Return (x, y) of the center of cell containing provided text 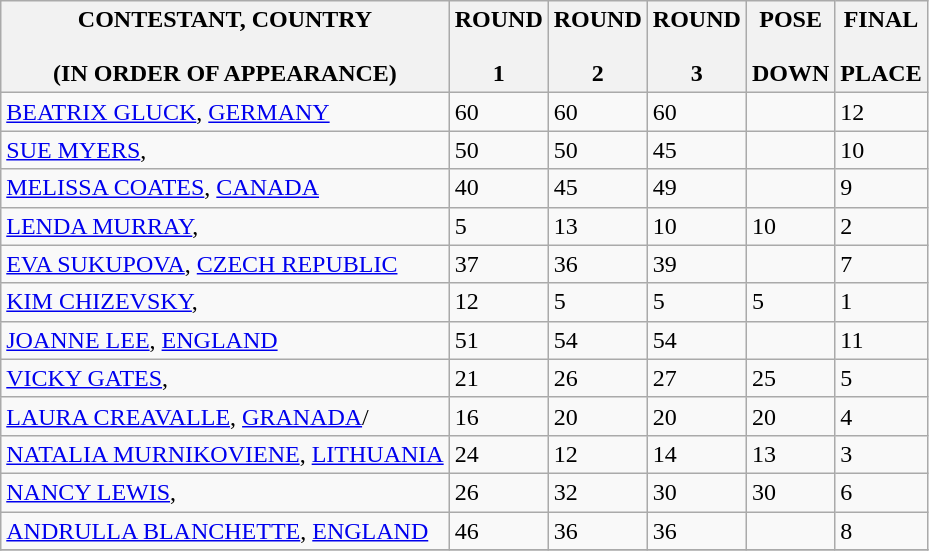
6 (881, 492)
3 (881, 454)
VICKY GATES, (225, 378)
24 (498, 454)
NANCY LEWIS, (225, 492)
37 (498, 264)
40 (498, 188)
SUE MYERS, (225, 150)
4 (881, 416)
39 (696, 264)
11 (881, 340)
ROUND2 (598, 47)
14 (696, 454)
51 (498, 340)
27 (696, 378)
LAURA CREAVALLE, GRANADA/ (225, 416)
21 (498, 378)
32 (598, 492)
NATALIA MURNIKOVIENE, LITHUANIA (225, 454)
CONTESTANT, COUNTRY(IN ORDER OF APPEARANCE) (225, 47)
ROUND3 (696, 47)
1 (881, 302)
ROUND1 (498, 47)
9 (881, 188)
BEATRIX GLUCK, GERMANY (225, 112)
LENDA MURRAY, (225, 226)
POSEDOWN (790, 47)
49 (696, 188)
8 (881, 531)
KIM CHIZEVSKY, (225, 302)
7 (881, 264)
MELISSA COATES, CANADA (225, 188)
2 (881, 226)
46 (498, 531)
JOANNE LEE, ENGLAND (225, 340)
EVA SUKUPOVA, CZECH REPUBLIC (225, 264)
25 (790, 378)
ANDRULLA BLANCHETTE, ENGLAND (225, 531)
16 (498, 416)
FINALPLACE (881, 47)
